Capture the cell that displays the provided text and extract its (x, y) central coordinate. 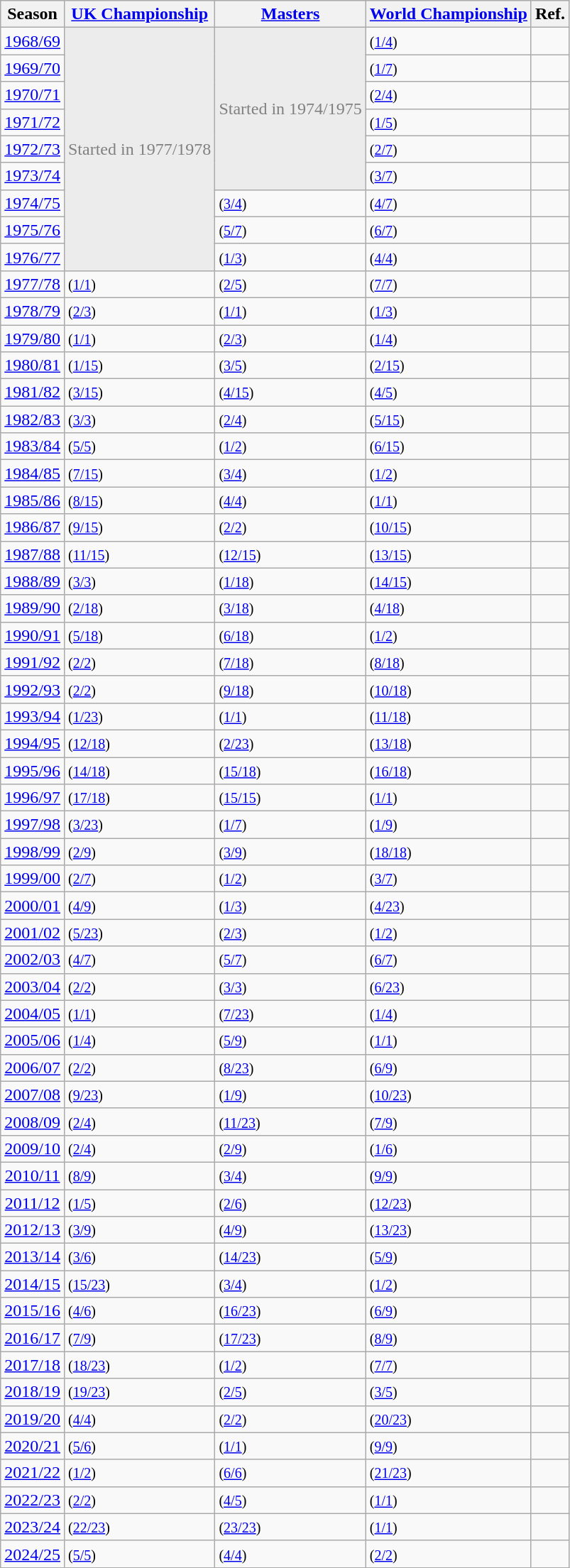
1983/84 (33, 446)
(15/23) (139, 1284)
(9/18) (290, 689)
(23/23) (290, 1527)
(4/23) (449, 906)
2006/07 (33, 1068)
(2/15) (449, 366)
(14/18) (139, 770)
1996/97 (33, 798)
(11/18) (449, 716)
1977/78 (33, 284)
2000/01 (33, 906)
(12/23) (449, 1203)
(7/23) (290, 1014)
1972/73 (33, 149)
1987/88 (33, 554)
World Championship (449, 14)
1979/80 (33, 339)
(6/15) (449, 446)
1971/72 (33, 122)
2020/21 (33, 1446)
(10/18) (449, 689)
(8/18) (449, 662)
(15/18) (290, 770)
1982/83 (33, 420)
(14/15) (449, 581)
(10/23) (449, 1095)
(2/6) (290, 1203)
1968/69 (33, 41)
1989/90 (33, 608)
2013/14 (33, 1257)
(3/23) (139, 825)
(2/23) (290, 743)
2014/15 (33, 1284)
1991/92 (33, 662)
Masters (290, 14)
1997/98 (33, 825)
2002/03 (33, 960)
(13/15) (449, 554)
(11/23) (290, 1122)
1994/95 (33, 743)
1986/87 (33, 527)
2017/18 (33, 1365)
(3/6) (139, 1257)
(7/18) (290, 662)
(6/23) (449, 987)
2001/02 (33, 933)
(1/15) (139, 366)
(19/23) (139, 1392)
2021/22 (33, 1473)
(9/15) (139, 527)
(18/23) (139, 1365)
1985/86 (33, 500)
1999/00 (33, 879)
UK Championship (139, 14)
Started in 1977/1978 (139, 149)
2012/13 (33, 1230)
2010/11 (33, 1175)
2016/17 (33, 1338)
(20/23) (449, 1419)
(3/15) (139, 393)
(9/23) (139, 1095)
1980/81 (33, 366)
1990/91 (33, 635)
(1/18) (290, 581)
(15/15) (290, 798)
1974/75 (33, 203)
2008/09 (33, 1122)
2018/19 (33, 1392)
(13/18) (449, 743)
1981/82 (33, 393)
(8/15) (139, 500)
2019/20 (33, 1419)
(22/23) (139, 1527)
(5/6) (139, 1446)
Ref. (549, 14)
(11/15) (139, 554)
2015/16 (33, 1311)
2022/23 (33, 1500)
(14/23) (290, 1257)
1993/94 (33, 716)
1975/76 (33, 230)
(8/23) (290, 1068)
2003/04 (33, 987)
(2/18) (139, 608)
(5/18) (139, 635)
2007/08 (33, 1095)
(12/18) (139, 743)
1995/96 (33, 770)
2004/05 (33, 1014)
1992/93 (33, 689)
(13/23) (449, 1230)
1973/74 (33, 176)
(4/18) (449, 608)
(16/23) (290, 1311)
(18/18) (449, 852)
(17/18) (139, 798)
(17/23) (290, 1338)
(12/15) (290, 554)
(4/6) (139, 1311)
Season (33, 14)
(16/18) (449, 770)
(4/15) (290, 393)
(6/18) (290, 635)
(1/6) (449, 1148)
(3/18) (290, 608)
2024/25 (33, 1554)
(6/6) (290, 1473)
1969/70 (33, 68)
1984/85 (33, 473)
1978/79 (33, 311)
(1/23) (139, 716)
2009/10 (33, 1148)
Started in 1974/1975 (290, 109)
2011/12 (33, 1203)
(21/23) (449, 1473)
2005/06 (33, 1041)
2023/24 (33, 1527)
(5/23) (139, 933)
1998/99 (33, 852)
(5/15) (449, 420)
(7/15) (139, 473)
1976/77 (33, 257)
(10/15) (449, 527)
1988/89 (33, 581)
1970/71 (33, 95)
